Locate the cell with the specified text and output its [x, y] center coordinate. 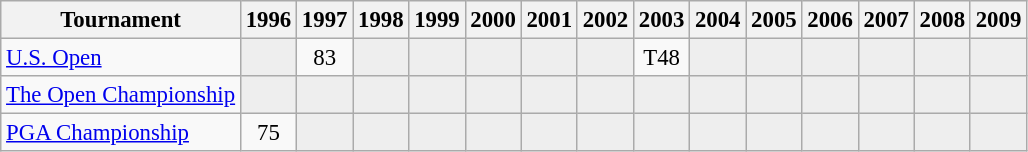
1996 [268, 20]
2008 [942, 20]
2004 [718, 20]
2005 [774, 20]
2000 [493, 20]
83 [325, 58]
75 [268, 133]
2001 [549, 20]
1998 [381, 20]
The Open Championship [121, 95]
2009 [998, 20]
2002 [605, 20]
2006 [830, 20]
2003 [661, 20]
Tournament [121, 20]
1999 [437, 20]
U.S. Open [121, 58]
PGA Championship [121, 133]
2007 [886, 20]
T48 [661, 58]
1997 [325, 20]
